Determine the (x, y) coordinate at the center of the cell enclosing the given text.  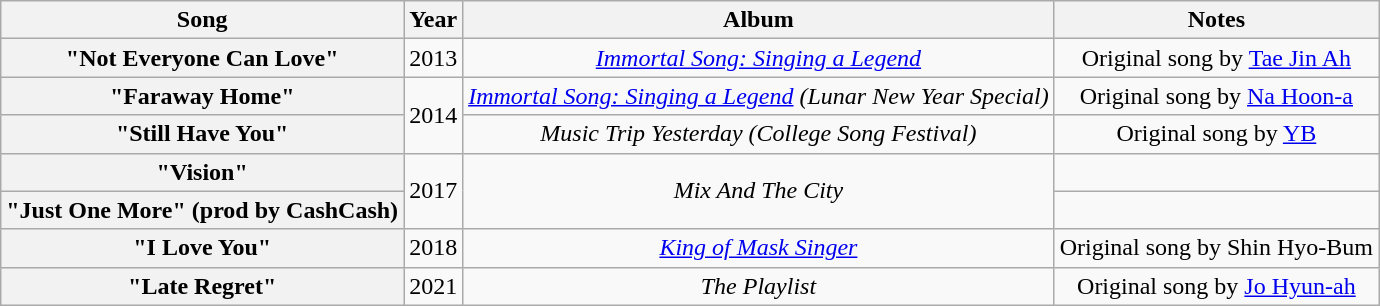
2018 (434, 248)
2014 (434, 115)
"Still Have You" (202, 134)
Original song by Jo Hyun-ah (1216, 286)
Album (758, 20)
"Just One More" (prod by CashCash) (202, 210)
Notes (1216, 20)
Music Trip Yesterday (College Song Festival) (758, 134)
2013 (434, 58)
2017 (434, 191)
The Playlist (758, 286)
Immortal Song: Singing a Legend (Lunar New Year Special) (758, 96)
"Late Regret" (202, 286)
Original song by YB (1216, 134)
Original song by Shin Hyo-Bum (1216, 248)
Immortal Song: Singing a Legend (758, 58)
"I Love You" (202, 248)
Song (202, 20)
Original song by Tae Jin Ah (1216, 58)
"Vision" (202, 172)
Year (434, 20)
"Not Everyone Can Love" (202, 58)
Mix And The City (758, 191)
Original song by Na Hoon-a (1216, 96)
2021 (434, 286)
King of Mask Singer (758, 248)
"Faraway Home" (202, 96)
